Scan for the cell matching the given text and deliver its (X, Y) coordinate at center. 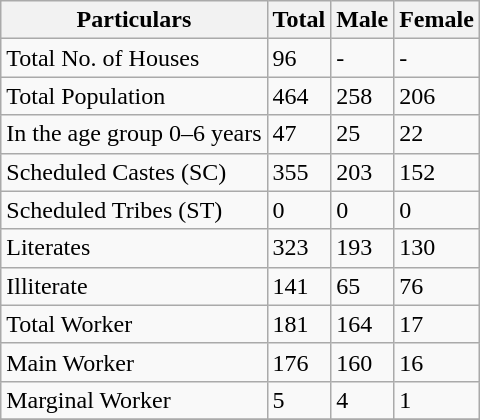
Female (437, 20)
Illiterate (134, 286)
464 (299, 96)
Scheduled Tribes (ST) (134, 210)
181 (299, 324)
323 (299, 248)
Marginal Worker (134, 400)
65 (362, 286)
Particulars (134, 20)
4 (362, 400)
16 (437, 362)
Main Worker (134, 362)
141 (299, 286)
25 (362, 134)
Total Worker (134, 324)
206 (437, 96)
Scheduled Castes (SC) (134, 172)
152 (437, 172)
47 (299, 134)
96 (299, 58)
Total Population (134, 96)
17 (437, 324)
355 (299, 172)
203 (362, 172)
176 (299, 362)
Male (362, 20)
160 (362, 362)
Literates (134, 248)
5 (299, 400)
Total (299, 20)
130 (437, 248)
Total No. of Houses (134, 58)
258 (362, 96)
76 (437, 286)
1 (437, 400)
164 (362, 324)
In the age group 0–6 years (134, 134)
22 (437, 134)
193 (362, 248)
